For the text-containing cell, return its midpoint in (x, y) coordinate format. 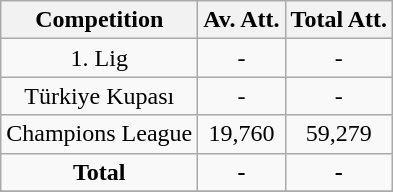
1. Lig (100, 58)
Total (100, 172)
59,279 (339, 134)
Competition (100, 20)
Av. Att. (242, 20)
Total Att. (339, 20)
Türkiye Kupası (100, 96)
19,760 (242, 134)
Champions League (100, 134)
